Return (x, y) of the center of cell containing provided text 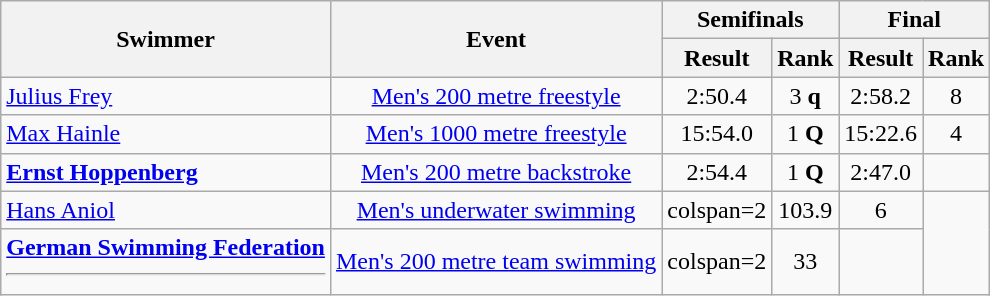
Ernst Hoppenberg (166, 172)
2:50.4 (717, 96)
Men's 200 metre freestyle (496, 96)
2:54.4 (717, 172)
Event (496, 39)
Hans Aniol (166, 210)
Men's 1000 metre freestyle (496, 134)
3 q (806, 96)
2:47.0 (881, 172)
33 (806, 262)
4 (956, 134)
Max Hainle (166, 134)
8 (956, 96)
2:58.2 (881, 96)
Final (914, 20)
6 (881, 210)
15:22.6 (881, 134)
Men's 200 metre team swimming (496, 262)
Julius Frey (166, 96)
103.9 (806, 210)
Semifinals (750, 20)
Men's underwater swimming (496, 210)
Swimmer (166, 39)
German Swimming Federation (166, 262)
15:54.0 (717, 134)
Men's 200 metre backstroke (496, 172)
